From the cell containing the given text, extract its center point as (X, Y) coordinate. 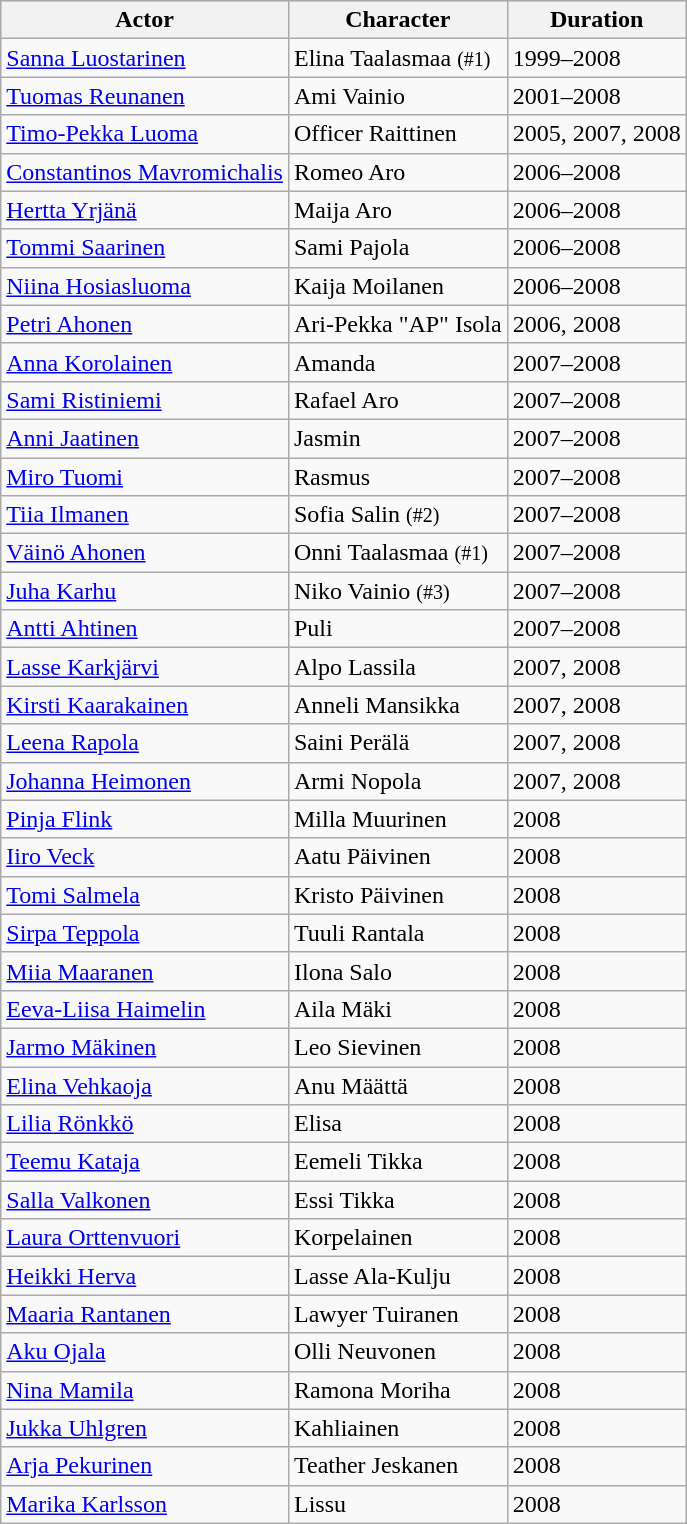
Anneli Mansikka (398, 705)
Heikki Herva (145, 1276)
Amanda (398, 362)
2005, 2007, 2008 (596, 134)
Kirsti Kaarakainen (145, 705)
1999–2008 (596, 58)
Lasse Ala-Kulju (398, 1276)
Juha Karhu (145, 591)
Ramona Moriha (398, 1390)
Laura Orttenvuori (145, 1238)
Tiia Ilmanen (145, 515)
Sanna Luostarinen (145, 58)
Saini Perälä (398, 743)
Tuomas Reunanen (145, 96)
Anna Korolainen (145, 362)
Eeva-Liisa Haimelin (145, 1009)
Maija Aro (398, 210)
Armi Nopola (398, 781)
Anni Jaatinen (145, 438)
Leo Sievinen (398, 1047)
Puli (398, 629)
Constantinos Mavromichalis (145, 172)
Actor (145, 20)
Rafael Aro (398, 400)
Petri Ahonen (145, 324)
Duration (596, 20)
Teemu Kataja (145, 1162)
Kahliainen (398, 1428)
Teather Jeskanen (398, 1466)
Sami Ristiniemi (145, 400)
Timo-Pekka Luoma (145, 134)
Johanna Heimonen (145, 781)
Sofia Salin (#2) (398, 515)
Eemeli Tikka (398, 1162)
Arja Pekurinen (145, 1466)
Sami Pajola (398, 248)
Aila Mäki (398, 1009)
Ami Vainio (398, 96)
Jukka Uhlgren (145, 1428)
Officer Raittinen (398, 134)
Väinö Ahonen (145, 553)
Ilona Salo (398, 971)
Lilia Rönkkö (145, 1124)
Lasse Karkjärvi (145, 667)
Elisa (398, 1124)
Hertta Yrjänä (145, 210)
Antti Ahtinen (145, 629)
Leena Rapola (145, 743)
Tomi Salmela (145, 895)
Elina Vehkaoja (145, 1085)
Aku Ojala (145, 1352)
Tuuli Rantala (398, 933)
Korpelainen (398, 1238)
Character (398, 20)
2001–2008 (596, 96)
Essi Tikka (398, 1200)
Ari-Pekka "AP" Isola (398, 324)
Lawyer Tuiranen (398, 1314)
Pinja Flink (145, 819)
Niko Vainio (#3) (398, 591)
Maaria Rantanen (145, 1314)
Anu Määttä (398, 1085)
Aatu Päivinen (398, 857)
Miro Tuomi (145, 477)
Miia Maaranen (145, 971)
Iiro Veck (145, 857)
Salla Valkonen (145, 1200)
Tommi Saarinen (145, 248)
Onni Taalasmaa (#1) (398, 553)
Niina Hosiasluoma (145, 286)
Elina Taalasmaa (#1) (398, 58)
Lissu (398, 1504)
Kaija Moilanen (398, 286)
Kristo Päivinen (398, 895)
2006, 2008 (596, 324)
Sirpa Teppola (145, 933)
Marika Karlsson (145, 1504)
Jarmo Mäkinen (145, 1047)
Milla Muurinen (398, 819)
Rasmus (398, 477)
Nina Mamila (145, 1390)
Olli Neuvonen (398, 1352)
Jasmin (398, 438)
Romeo Aro (398, 172)
Alpo Lassila (398, 667)
